Pinpoint the cell where the given text exists, returning its [X, Y] midpoint coordinate. 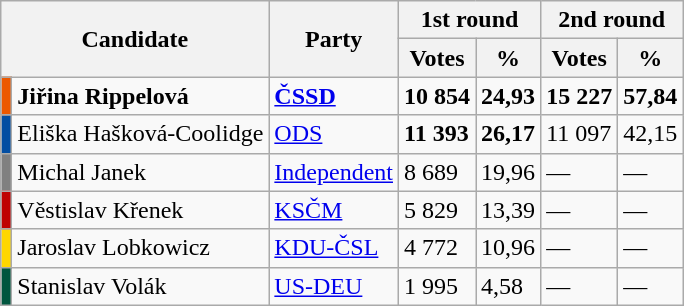
8 689 [438, 172]
Eliška Hašková-Coolidge [140, 134]
42,15 [650, 134]
2nd round [612, 20]
10 854 [438, 96]
Věstislav Křenek [140, 210]
57,84 [650, 96]
ODS [334, 134]
11 097 [580, 134]
13,39 [508, 210]
15 227 [580, 96]
11 393 [438, 134]
19,96 [508, 172]
Stanislav Volák [140, 286]
KDU-ČSL [334, 248]
Jaroslav Lobkowicz [140, 248]
1st round [470, 20]
Candidate [135, 39]
KSČM [334, 210]
US-DEU [334, 286]
5 829 [438, 210]
24,93 [508, 96]
4,58 [508, 286]
Party [334, 39]
10,96 [508, 248]
ČSSD [334, 96]
26,17 [508, 134]
Jiřina Rippelová [140, 96]
Independent [334, 172]
1 995 [438, 286]
4 772 [438, 248]
Michal Janek [140, 172]
